Determine the (x, y) coordinate at the center of the cell enclosing the given text.  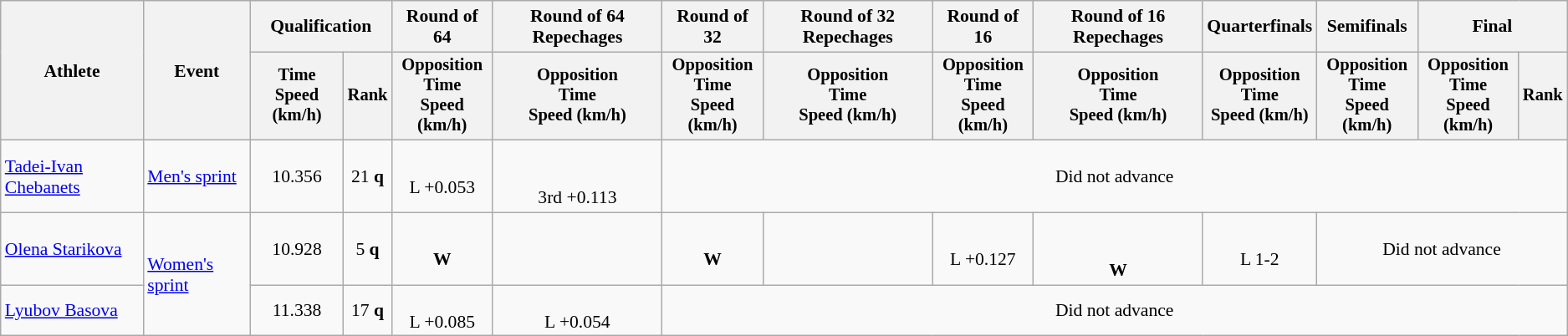
Lyubov Basova (72, 311)
10.356 (296, 177)
L +0.127 (983, 249)
Round of 16 (983, 27)
Athlete (72, 70)
Event (197, 70)
Final (1492, 27)
Round of 32 Repechages (847, 27)
21 q (368, 177)
Round of 64 Repechages (577, 27)
Qualification (321, 27)
Tadei-Ivan Chebanets (72, 177)
TimeSpeed (km/h) (296, 96)
Men's sprint (197, 177)
Round of 32 (712, 27)
L +0.053 (442, 177)
Olena Starikova (72, 249)
11.338 (296, 311)
Quarterfinals (1259, 27)
Semifinals (1366, 27)
L 1-2 (1259, 249)
L +0.085 (442, 311)
L +0.054 (577, 311)
Round of 16 Repechages (1118, 27)
5 q (368, 249)
10.928 (296, 249)
17 q (368, 311)
Round of 64 (442, 27)
3rd +0.113 (577, 177)
